Determine the (x, y) coordinate at the center of the cell enclosing the given text.  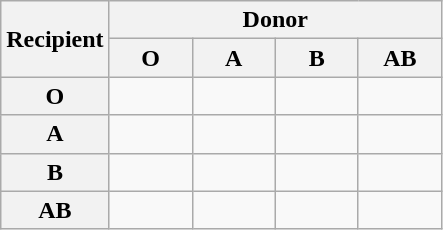
Recipient (55, 39)
Donor (275, 20)
